Search for the cell housing the specified text and yield its (x, y) center coordinate. 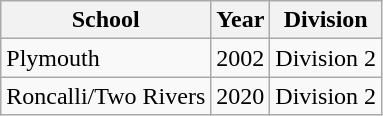
School (106, 20)
Plymouth (106, 58)
2020 (240, 96)
Roncalli/Two Rivers (106, 96)
Year (240, 20)
2002 (240, 58)
Division (326, 20)
